Determine the [X, Y] coordinate at the center of the cell enclosing the given text.  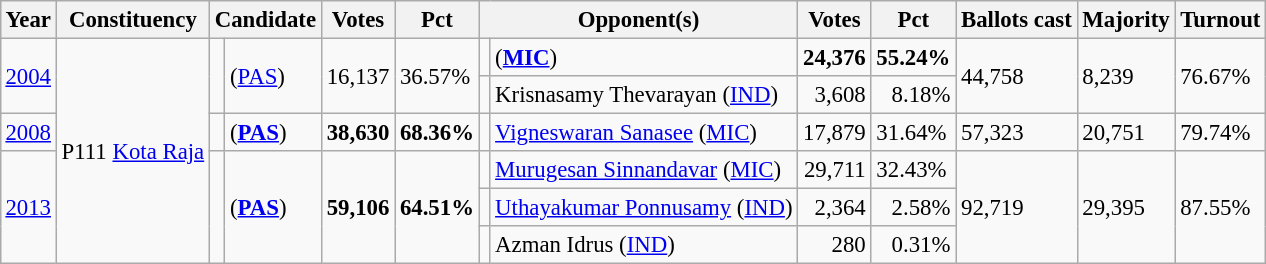
8.18% [914, 95]
79.74% [1220, 133]
68.36% [438, 133]
Vigneswaran Sanasee (MIC) [644, 133]
2.58% [914, 208]
280 [834, 245]
16,137 [358, 76]
P111 Kota Raja [132, 151]
20,751 [1126, 133]
Candidate [265, 20]
2,364 [834, 208]
0.31% [914, 245]
Uthayakumar Ponnusamy (IND) [644, 208]
Murugesan Sinnandavar (MIC) [644, 170]
Turnout [1220, 20]
(MIC) [644, 57]
32.43% [914, 170]
2008 [28, 133]
Majority [1126, 20]
8,239 [1126, 76]
Krisnasamy Thevarayan (IND) [644, 95]
29,395 [1126, 208]
2004 [28, 76]
31.64% [914, 133]
64.51% [438, 208]
76.67% [1220, 76]
Opponent(s) [638, 20]
2013 [28, 208]
Azman Idrus (IND) [644, 245]
Year [28, 20]
24,376 [834, 57]
38,630 [358, 133]
57,323 [1016, 133]
44,758 [1016, 76]
29,711 [834, 170]
87.55% [1220, 208]
92,719 [1016, 208]
Ballots cast [1016, 20]
55.24% [914, 57]
59,106 [358, 208]
36.57% [438, 76]
3,608 [834, 95]
17,879 [834, 133]
Constituency [132, 20]
